Scan for the cell matching the given text and deliver its [X, Y] coordinate at center. 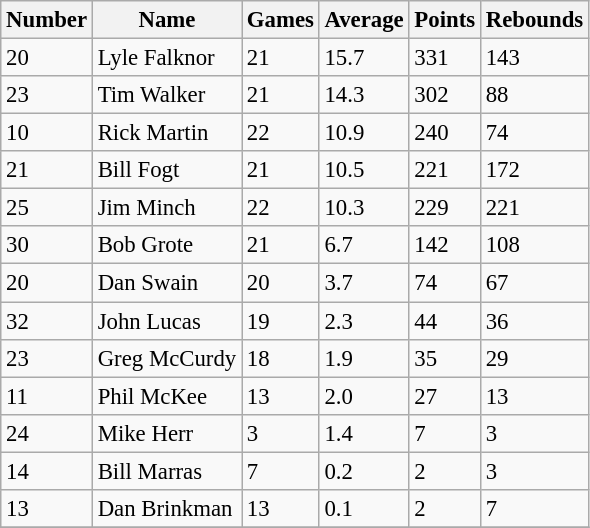
302 [444, 95]
Mike Herr [166, 433]
John Lucas [166, 321]
27 [444, 396]
Greg McCurdy [166, 358]
3.7 [364, 283]
44 [444, 321]
Name [166, 20]
108 [534, 245]
Games [281, 20]
32 [47, 321]
0.1 [364, 509]
10.3 [364, 208]
240 [444, 133]
2.0 [364, 396]
142 [444, 245]
19 [281, 321]
14.3 [364, 95]
15.7 [364, 58]
10.9 [364, 133]
Phil McKee [166, 396]
Points [444, 20]
331 [444, 58]
Rick Martin [166, 133]
18 [281, 358]
Tim Walker [166, 95]
Lyle Falknor [166, 58]
229 [444, 208]
172 [534, 170]
143 [534, 58]
Number [47, 20]
Average [364, 20]
1.9 [364, 358]
1.4 [364, 433]
29 [534, 358]
Rebounds [534, 20]
67 [534, 283]
14 [47, 471]
36 [534, 321]
10 [47, 133]
Dan Swain [166, 283]
11 [47, 396]
Jim Minch [166, 208]
2.3 [364, 321]
Bill Marras [166, 471]
25 [47, 208]
10.5 [364, 170]
35 [444, 358]
6.7 [364, 245]
0.2 [364, 471]
30 [47, 245]
Dan Brinkman [166, 509]
Bob Grote [166, 245]
88 [534, 95]
24 [47, 433]
Bill Fogt [166, 170]
